Capture the cell that displays the provided text and extract its (x, y) central coordinate. 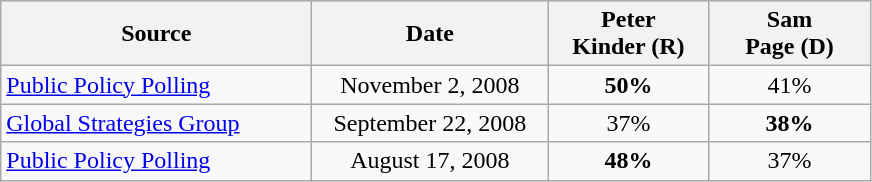
Global Strategies Group (156, 123)
SamPage (D) (790, 34)
38% (790, 123)
November 2, 2008 (430, 85)
Date (430, 34)
Source (156, 34)
48% (628, 161)
PeterKinder (R) (628, 34)
50% (628, 85)
41% (790, 85)
September 22, 2008 (430, 123)
August 17, 2008 (430, 161)
